Determine the [x, y] coordinate at the center of the cell enclosing the given text.  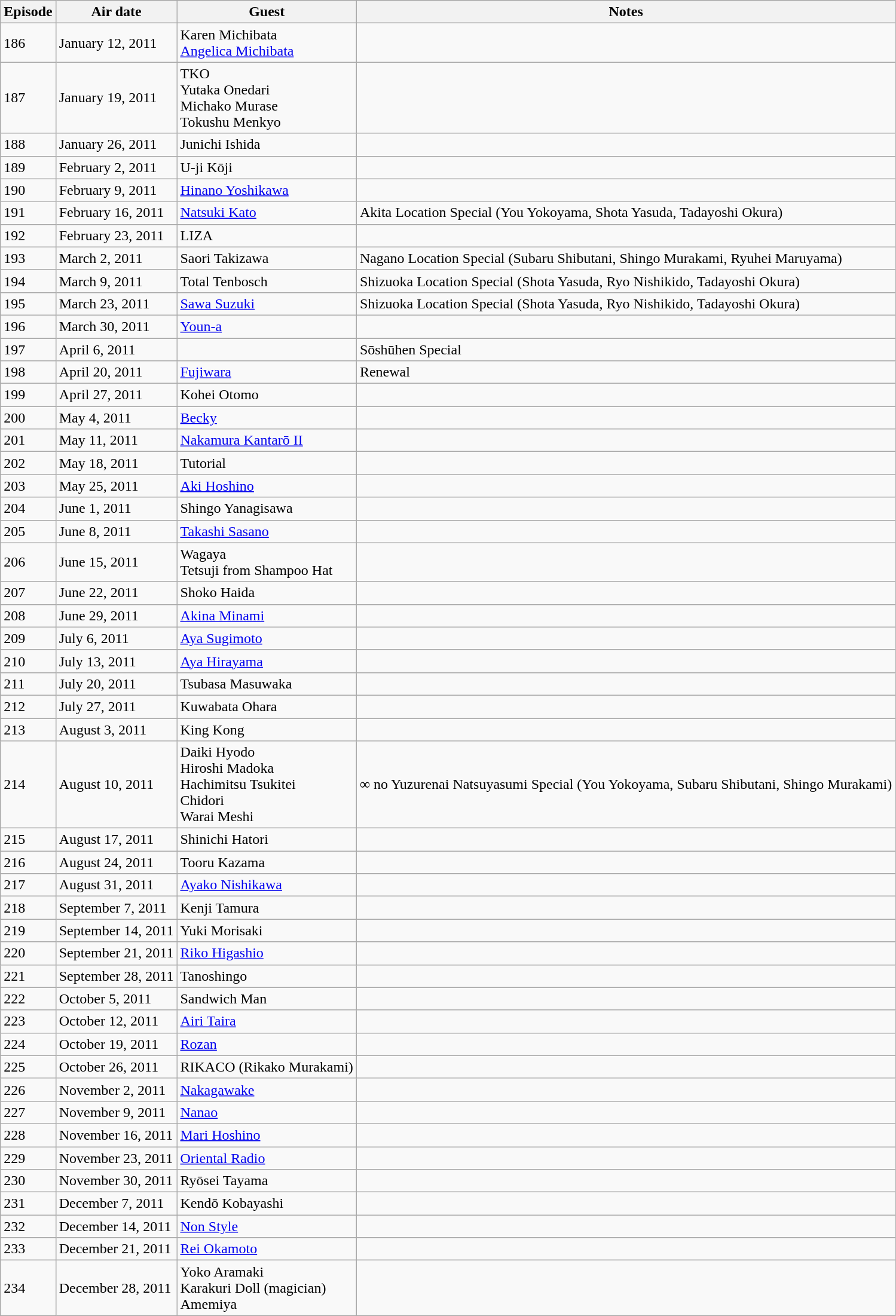
194 [28, 281]
Nagano Location Special (Subaru Shibutani, Shingo Murakami, Ryuhei Maruyama) [625, 258]
Guest [267, 12]
220 [28, 953]
September 7, 2011 [116, 908]
Natsuki Kato [267, 213]
234 [28, 1288]
Sandwich Man [267, 999]
June 15, 2011 [116, 562]
Non Style [267, 1226]
Rozan [267, 1044]
203 [28, 486]
April 27, 2011 [116, 395]
Hinano Yoshikawa [267, 190]
231 [28, 1204]
189 [28, 167]
Episode [28, 12]
September 21, 2011 [116, 953]
206 [28, 562]
June 1, 2011 [116, 509]
July 6, 2011 [116, 638]
Kendō Kobayashi [267, 1204]
230 [28, 1181]
Akina Minami [267, 616]
November 30, 2011 [116, 1181]
200 [28, 418]
Notes [625, 12]
February 16, 2011 [116, 213]
Kuwabata Ohara [267, 706]
Fujiwara [267, 372]
232 [28, 1226]
Yuki Morisaki [267, 931]
July 27, 2011 [116, 706]
219 [28, 931]
May 18, 2011 [116, 463]
RIKACO (Rikako Murakami) [267, 1067]
201 [28, 440]
187 [28, 98]
217 [28, 885]
Aya Hirayama [267, 661]
Tooru Kazama [267, 862]
August 31, 2011 [116, 885]
204 [28, 509]
207 [28, 593]
December 28, 2011 [116, 1288]
January 26, 2011 [116, 145]
Aki Hoshino [267, 486]
186 [28, 43]
227 [28, 1112]
Daiki HyodoHiroshi MadokaHachimitsu TsukiteiChidoriWarai Meshi [267, 785]
222 [28, 999]
218 [28, 908]
February 23, 2011 [116, 235]
211 [28, 684]
September 14, 2011 [116, 931]
Kenji Tamura [267, 908]
February 2, 2011 [116, 167]
Nakagawake [267, 1089]
Nanao [267, 1112]
August 10, 2011 [116, 785]
TKOYutaka OnedariMichako MuraseTokushu Menkyo [267, 98]
January 19, 2011 [116, 98]
Total Tenbosch [267, 281]
Saori Takizawa [267, 258]
July 20, 2011 [116, 684]
Youn-a [267, 326]
LIZA [267, 235]
Tutorial [267, 463]
226 [28, 1089]
215 [28, 840]
Riko Higashio [267, 953]
Takashi Sasano [267, 531]
228 [28, 1135]
233 [28, 1249]
March 23, 2011 [116, 304]
June 8, 2011 [116, 531]
November 16, 2011 [116, 1135]
Karen MichibataAngelica Michibata [267, 43]
November 9, 2011 [116, 1112]
December 14, 2011 [116, 1226]
July 13, 2011 [116, 661]
King Kong [267, 730]
208 [28, 616]
196 [28, 326]
212 [28, 706]
October 5, 2011 [116, 999]
192 [28, 235]
August 3, 2011 [116, 730]
214 [28, 785]
202 [28, 463]
195 [28, 304]
193 [28, 258]
Yoko AramakiKarakuri Doll (magician)Amemiya [267, 1288]
Tanoshingo [267, 976]
199 [28, 395]
Sōshūhen Special [625, 350]
November 2, 2011 [116, 1089]
May 25, 2011 [116, 486]
Shoko Haida [267, 593]
April 6, 2011 [116, 350]
Kohei Otomo [267, 395]
205 [28, 531]
Airi Taira [267, 1021]
March 9, 2011 [116, 281]
198 [28, 372]
Tsubasa Masuwaka [267, 684]
October 12, 2011 [116, 1021]
Oriental Radio [267, 1158]
191 [28, 213]
January 12, 2011 [116, 43]
Ayako Nishikawa [267, 885]
Shingo Yanagisawa [267, 509]
June 22, 2011 [116, 593]
December 7, 2011 [116, 1204]
190 [28, 190]
188 [28, 145]
May 4, 2011 [116, 418]
June 29, 2011 [116, 616]
197 [28, 350]
May 11, 2011 [116, 440]
August 17, 2011 [116, 840]
August 24, 2011 [116, 862]
November 23, 2011 [116, 1158]
March 30, 2011 [116, 326]
213 [28, 730]
February 9, 2011 [116, 190]
March 2, 2011 [116, 258]
Akita Location Special (You Yokoyama, Shota Yasuda, Tadayoshi Okura) [625, 213]
221 [28, 976]
Renewal [625, 372]
WagayaTetsuji from Shampoo Hat [267, 562]
Air date [116, 12]
Shinichi Hatori [267, 840]
225 [28, 1067]
April 20, 2011 [116, 372]
September 28, 2011 [116, 976]
October 19, 2011 [116, 1044]
Ryōsei Tayama [267, 1181]
Sawa Suzuki [267, 304]
December 21, 2011 [116, 1249]
209 [28, 638]
Rei Okamoto [267, 1249]
229 [28, 1158]
223 [28, 1021]
Junichi Ishida [267, 145]
Nakamura Kantarō II [267, 440]
Mari Hoshino [267, 1135]
∞ no Yuzurenai Natsuyasumi Special (You Yokoyama, Subaru Shibutani, Shingo Murakami) [625, 785]
210 [28, 661]
224 [28, 1044]
Becky [267, 418]
U-ji Kōji [267, 167]
October 26, 2011 [116, 1067]
216 [28, 862]
Aya Sugimoto [267, 638]
